Find where the given text appears and provide that cell's center as (x, y) coordinate. 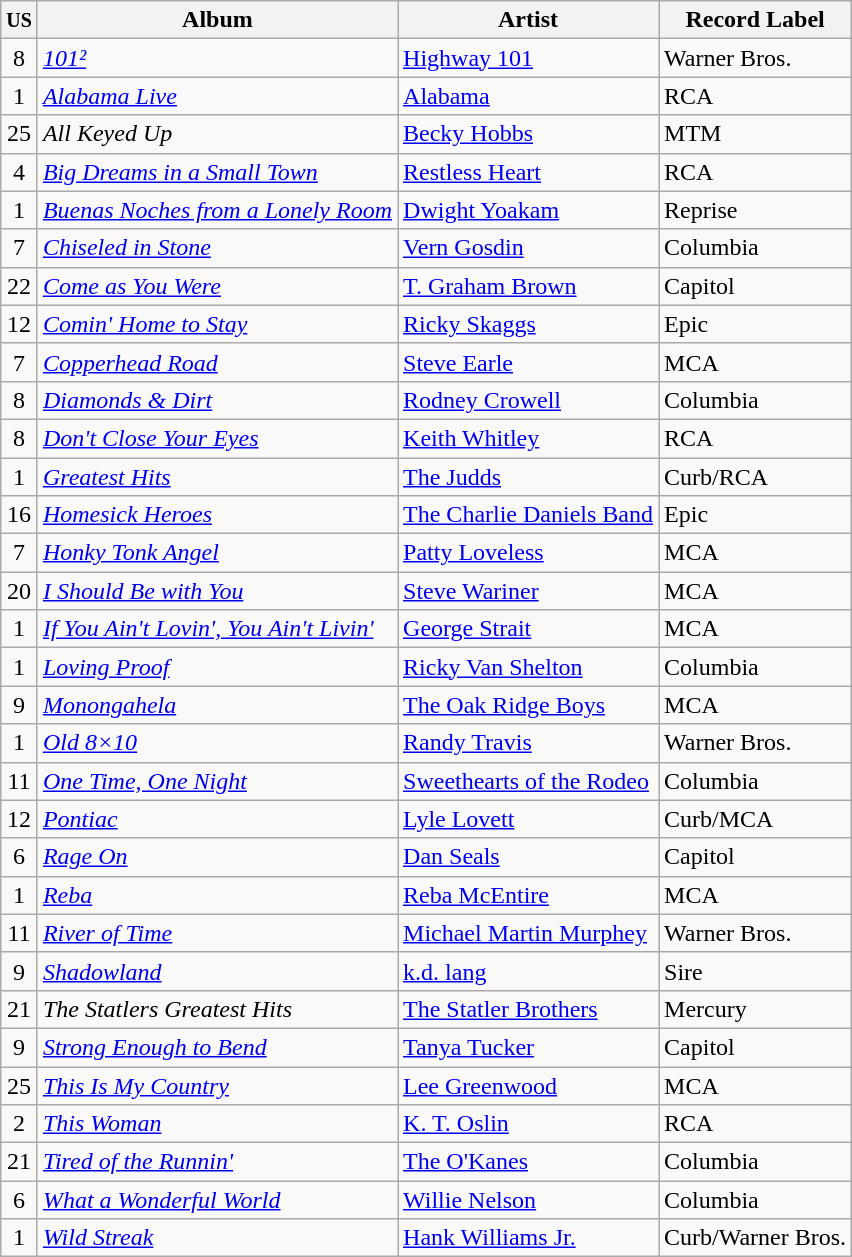
Randy Travis (528, 743)
Record Label (756, 20)
Alabama (528, 96)
This Is My Country (217, 1085)
Steve Earle (528, 362)
The Charlie Daniels Band (528, 515)
Artist (528, 20)
Sire (756, 971)
Reba McEntire (528, 895)
Ricky Van Shelton (528, 667)
Shadowland (217, 971)
This Woman (217, 1124)
Lee Greenwood (528, 1085)
Restless Heart (528, 172)
US (20, 20)
The Oak Ridge Boys (528, 705)
Reba (217, 895)
k.d. lang (528, 971)
Curb/RCA (756, 477)
20 (20, 591)
Curb/MCA (756, 819)
Diamonds & Dirt (217, 400)
The Statlers Greatest Hits (217, 1009)
Reprise (756, 210)
Lyle Lovett (528, 819)
Greatest Hits (217, 477)
Rodney Crowell (528, 400)
Curb/Warner Bros. (756, 1238)
16 (20, 515)
Homesick Heroes (217, 515)
Monongahela (217, 705)
One Time, One Night (217, 781)
Michael Martin Murphey (528, 933)
MTM (756, 134)
River of Time (217, 933)
Dan Seals (528, 857)
Copperhead Road (217, 362)
Come as You Were (217, 286)
Strong Enough to Bend (217, 1047)
Vern Gosdin (528, 248)
Old 8×10 (217, 743)
Rage On (217, 857)
If You Ain't Lovin', You Ain't Livin' (217, 629)
4 (20, 172)
Ricky Skaggs (528, 324)
Big Dreams in a Small Town (217, 172)
Honky Tonk Angel (217, 553)
Buenas Noches from a Lonely Room (217, 210)
Tired of the Runnin' (217, 1162)
Pontiac (217, 819)
Highway 101 (528, 58)
T. Graham Brown (528, 286)
I Should Be with You (217, 591)
K. T. Oslin (528, 1124)
Steve Wariner (528, 591)
Chiseled in Stone (217, 248)
Wild Streak (217, 1238)
Loving Proof (217, 667)
Mercury (756, 1009)
Don't Close Your Eyes (217, 438)
Hank Williams Jr. (528, 1238)
The Statler Brothers (528, 1009)
George Strait (528, 629)
Tanya Tucker (528, 1047)
Dwight Yoakam (528, 210)
Patty Loveless (528, 553)
Album (217, 20)
The O'Kanes (528, 1162)
Sweethearts of the Rodeo (528, 781)
Keith Whitley (528, 438)
101² (217, 58)
22 (20, 286)
Becky Hobbs (528, 134)
Willie Nelson (528, 1200)
Alabama Live (217, 96)
The Judds (528, 477)
What a Wonderful World (217, 1200)
Comin' Home to Stay (217, 324)
2 (20, 1124)
All Keyed Up (217, 134)
